Capture the cell that displays the provided text and extract its [x, y] central coordinate. 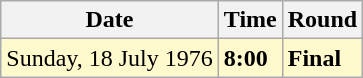
Final [322, 58]
Date [110, 20]
Time [250, 20]
Sunday, 18 July 1976 [110, 58]
Round [322, 20]
8:00 [250, 58]
